Output the [x, y] coordinate of the center of the cell containing the given text.  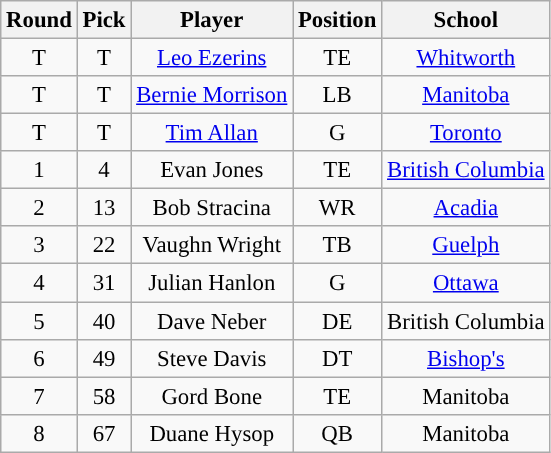
Bernie Morrison [212, 95]
Position [338, 20]
Bishop's [466, 358]
Duane Hysop [212, 433]
Vaughn Wright [212, 245]
DE [338, 321]
6 [39, 358]
Leo Ezerins [212, 58]
13 [104, 208]
1 [39, 170]
67 [104, 433]
8 [39, 433]
Guelph [466, 245]
40 [104, 321]
Acadia [466, 208]
58 [104, 396]
5 [39, 321]
Player [212, 20]
Toronto [466, 133]
49 [104, 358]
Round [39, 20]
LB [338, 95]
Evan Jones [212, 170]
Bob Stracina [212, 208]
QB [338, 433]
Julian Hanlon [212, 283]
7 [39, 396]
Gord Bone [212, 396]
31 [104, 283]
TB [338, 245]
Steve Davis [212, 358]
Pick [104, 20]
Dave Neber [212, 321]
DT [338, 358]
22 [104, 245]
Tim Allan [212, 133]
WR [338, 208]
2 [39, 208]
Whitworth [466, 58]
3 [39, 245]
School [466, 20]
Ottawa [466, 283]
